Return (x, y) of the center of cell containing provided text 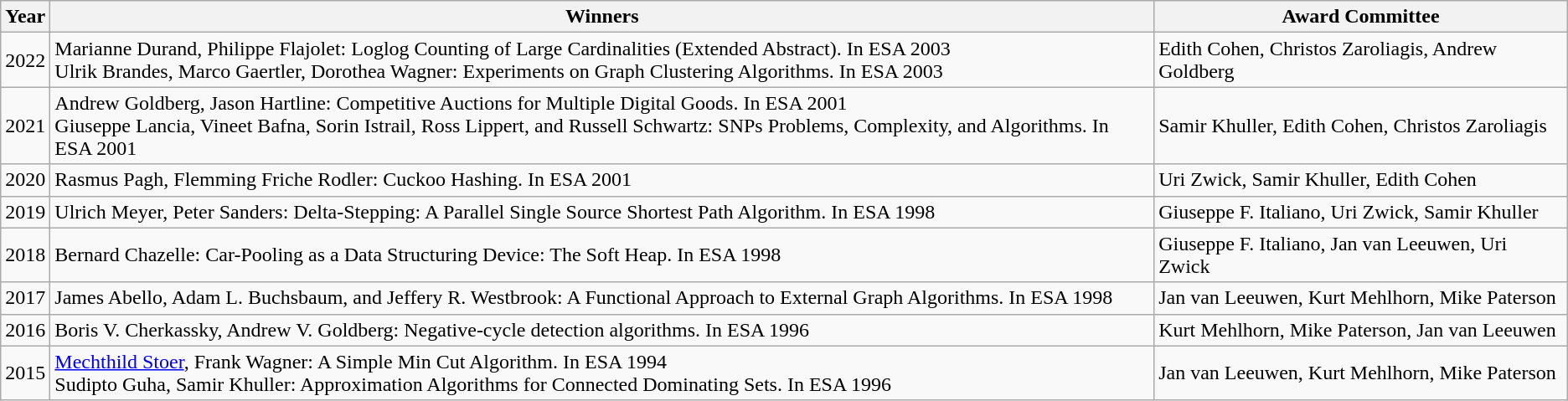
Winners (602, 17)
James Abello, Adam L. Buchsbaum, and Jeffery R. Westbrook: A Functional Approach to External Graph Algorithms. In ESA 1998 (602, 298)
Bernard Chazelle: Car-Pooling as a Data Structuring Device: The Soft Heap. In ESA 1998 (602, 254)
Edith Cohen, Christos Zaroliagis, Andrew Goldberg (1361, 60)
2019 (25, 212)
Uri Zwick, Samir Khuller, Edith Cohen (1361, 180)
2015 (25, 373)
2021 (25, 126)
Ulrich Meyer, Peter Sanders: Delta-Stepping: A Parallel Single Source Shortest Path Algorithm. In ESA 1998 (602, 212)
2022 (25, 60)
2017 (25, 298)
Boris V. Cherkassky, Andrew V. Goldberg: Negative-cycle detection algorithms. In ESA 1996 (602, 330)
Rasmus Pagh, Flemming Friche Rodler: Cuckoo Hashing. In ESA 2001 (602, 180)
Award Committee (1361, 17)
2020 (25, 180)
2016 (25, 330)
Giuseppe F. Italiano, Jan van Leeuwen, Uri Zwick (1361, 254)
Year (25, 17)
Giuseppe F. Italiano, Uri Zwick, Samir Khuller (1361, 212)
Kurt Mehlhorn, Mike Paterson, Jan van Leeuwen (1361, 330)
2018 (25, 254)
Samir Khuller, Edith Cohen, Christos Zaroliagis (1361, 126)
